Return (X, Y) of the center of cell containing provided text 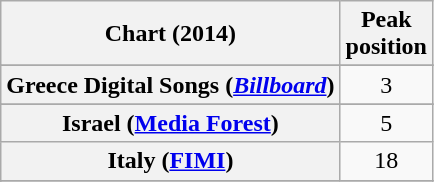
Greece Digital Songs (Billboard) (170, 85)
Chart (2014) (170, 34)
Italy (FIMI) (170, 161)
3 (386, 85)
18 (386, 161)
Peakposition (386, 34)
5 (386, 123)
Israel (Media Forest) (170, 123)
